Return the (x, y) coordinate for the center point of the cell that contains the specified text.  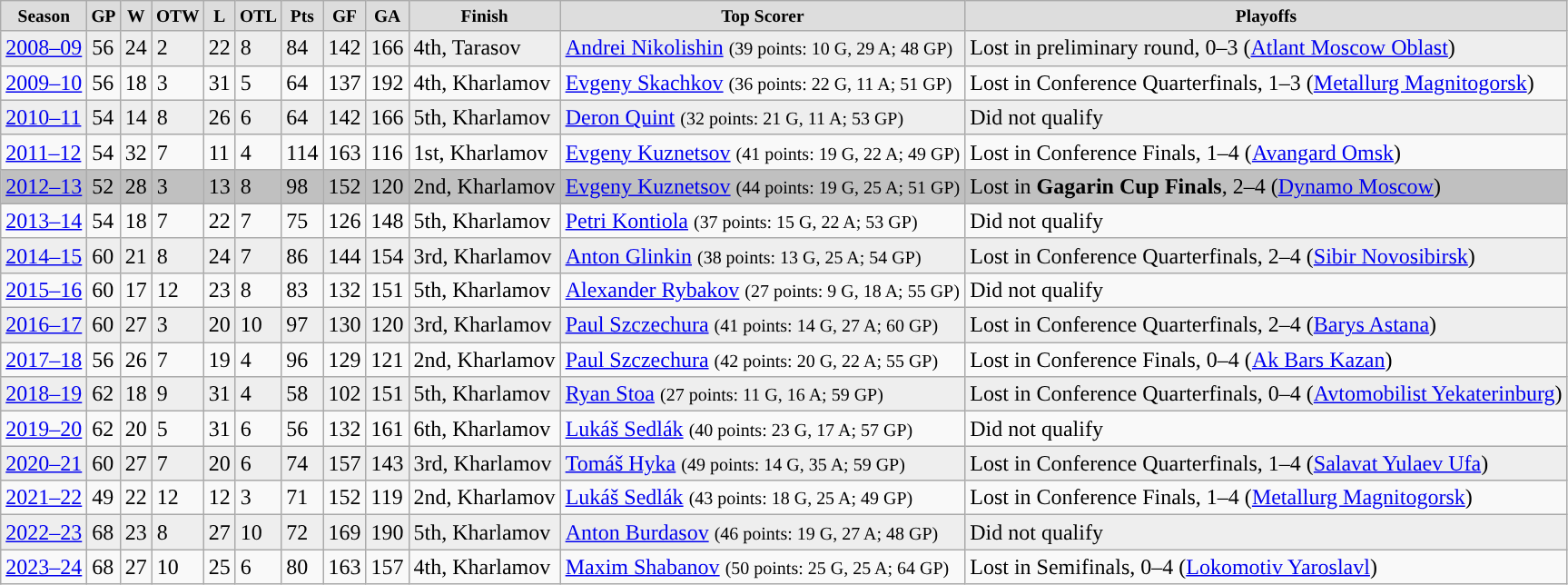
Lukáš Sedlák (40 points: 23 G, 17 A; 57 GP) (763, 429)
102 (345, 394)
Anton Glinkin (38 points: 13 G, 25 A; 54 GP) (763, 255)
144 (345, 255)
2019–20 (44, 429)
GA (387, 16)
Playoffs (1266, 16)
2 (178, 48)
25 (220, 567)
74 (302, 463)
Paul Szczechura (41 points: 14 G, 27 A; 60 GP) (763, 325)
Evgeny Kuznetsov (44 points: 19 G, 25 A; 51 GP) (763, 186)
Alexander Rybakov (27 points: 9 G, 18 A; 55 GP) (763, 290)
2016–17 (44, 325)
L (220, 16)
52 (104, 186)
Top Scorer (763, 16)
Deron Quint (32 points: 21 G, 11 A; 53 GP) (763, 117)
97 (302, 325)
9 (178, 394)
14 (136, 117)
Lost in Conference Finals, 1–4 (Avangard Omsk) (1266, 152)
126 (345, 221)
Paul Szczechura (42 points: 20 G, 22 A; 55 GP) (763, 360)
19 (220, 360)
2018–19 (44, 394)
GP (104, 16)
190 (387, 532)
2013–14 (44, 221)
143 (387, 463)
2023–24 (44, 567)
Ryan Stoa (27 points: 11 G, 16 A; 59 GP) (763, 394)
2009–10 (44, 83)
114 (302, 152)
98 (302, 186)
4th, Tarasov (485, 48)
58 (302, 394)
GF (345, 16)
Lost in Conference Quarterfinals, 2–4 (Sibir Novosibirsk) (1266, 255)
154 (387, 255)
169 (345, 532)
Lost in Semifinals, 0–4 (Lokomotiv Yaroslavl) (1266, 567)
OTL (258, 16)
13 (220, 186)
116 (387, 152)
OTW (178, 16)
2010–11 (44, 117)
Evgeny Kuznetsov (41 points: 19 G, 22 A; 49 GP) (763, 152)
Pts (302, 16)
Lost in Conference Finals, 1–4 (Metallurg Magnitogorsk) (1266, 498)
75 (302, 221)
Tomáš Hyka (49 points: 14 G, 35 A; 59 GP) (763, 463)
21 (136, 255)
49 (104, 498)
Lost in preliminary round, 0–3 (Atlant Moscow Oblast) (1266, 48)
W (136, 16)
130 (345, 325)
32 (136, 152)
Lost in Gagarin Cup Finals, 2–4 (Dynamo Moscow) (1266, 186)
Lost in Conference Quarterfinals, 1–4 (Salavat Yulaev Ufa) (1266, 463)
71 (302, 498)
Lost in Conference Finals, 0–4 (Ak Bars Kazan) (1266, 360)
Andrei Nikolishin (39 points: 10 G, 29 A; 48 GP) (763, 48)
11 (220, 152)
192 (387, 83)
2008–09 (44, 48)
121 (387, 360)
2017–18 (44, 360)
Lukáš Sedlák (43 points: 18 G, 25 A; 49 GP) (763, 498)
17 (136, 290)
28 (136, 186)
2022–23 (44, 532)
Evgeny Skachkov (36 points: 22 G, 11 A; 51 GP) (763, 83)
2020–21 (44, 463)
137 (345, 83)
1st, Kharlamov (485, 152)
83 (302, 290)
2015–16 (44, 290)
6th, Kharlamov (485, 429)
2014–15 (44, 255)
Season (44, 16)
2012–13 (44, 186)
72 (302, 532)
Petri Kontiola (37 points: 15 G, 22 A; 53 GP) (763, 221)
148 (387, 221)
Lost in Conference Quarterfinals, 2–4 (Barys Astana) (1266, 325)
161 (387, 429)
84 (302, 48)
80 (302, 567)
Lost in Conference Quarterfinals, 0–4 (Avtomobilist Yekaterinburg) (1266, 394)
Finish (485, 16)
Maxim Shabanov (50 points: 25 G, 25 A; 64 GP) (763, 567)
129 (345, 360)
2021–22 (44, 498)
Anton Burdasov (46 points: 19 G, 27 A; 48 GP) (763, 532)
86 (302, 255)
2011–12 (44, 152)
Lost in Conference Quarterfinals, 1–3 (Metallurg Magnitogorsk) (1266, 83)
119 (387, 498)
96 (302, 360)
